Find where the given text appears and provide that cell's center as [x, y] coordinate. 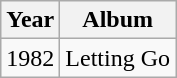
1982 [30, 58]
Album [118, 20]
Year [30, 20]
Letting Go [118, 58]
